Output the (x, y) coordinate of the center of the cell containing the given text.  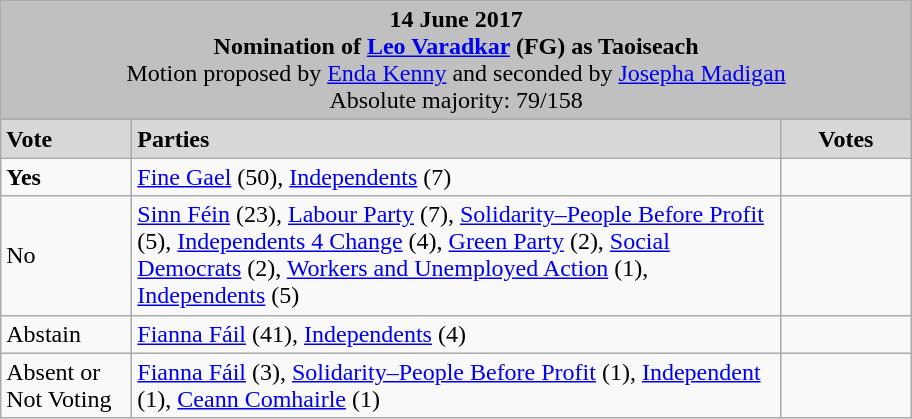
Fine Gael (50), Independents (7) (456, 177)
Fianna Fáil (41), Independents (4) (456, 334)
No (66, 256)
Absent orNot Voting (66, 386)
Fianna Fáil (3), Solidarity–People Before Profit (1), Independent (1), Ceann Comhairle (1) (456, 386)
Vote (66, 139)
Abstain (66, 334)
Votes (846, 139)
14 June 2017Nomination of Leo Varadkar (FG) as TaoiseachMotion proposed by Enda Kenny and seconded by Josepha MadiganAbsolute majority: 79/158 (456, 60)
Parties (456, 139)
Yes (66, 177)
